Detect which cell encompasses the target text, then output its [x, y] center coordinate. 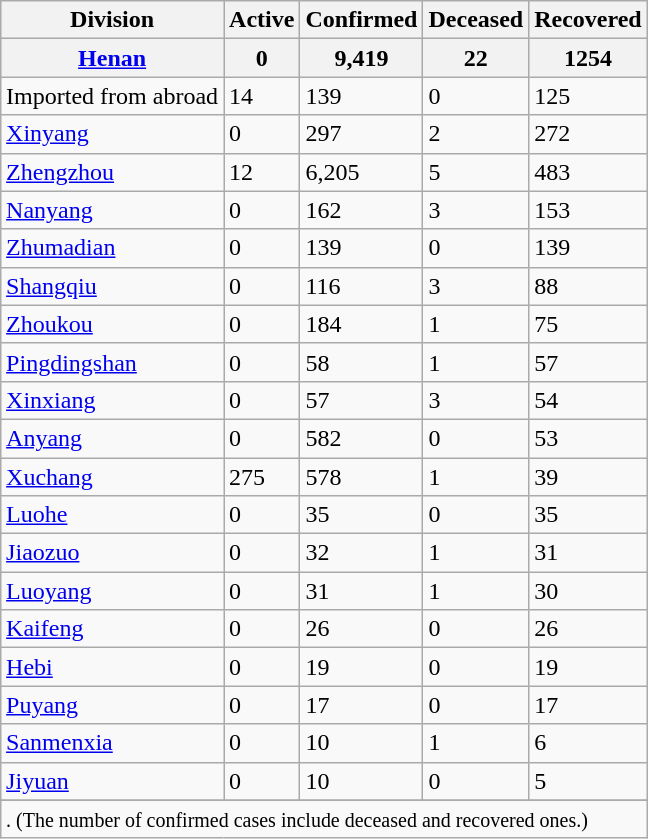
Active [262, 20]
Jiaozuo [112, 553]
Zhengzhou [112, 172]
Confirmed [362, 20]
14 [262, 96]
Sanmenxia [112, 743]
Xinyang [112, 134]
162 [362, 210]
2 [476, 134]
Division [112, 20]
Xinxiang [112, 400]
1254 [588, 58]
39 [588, 477]
Luohe [112, 515]
Kaifeng [112, 629]
. (The number of confirmed cases include deceased and recovered ones.) [324, 819]
483 [588, 172]
Jiyuan [112, 781]
Hebi [112, 667]
Pingdingshan [112, 362]
Anyang [112, 438]
88 [588, 286]
Puyang [112, 705]
Xuchang [112, 477]
297 [362, 134]
125 [588, 96]
582 [362, 438]
54 [588, 400]
Zhumadian [112, 248]
58 [362, 362]
Zhoukou [112, 324]
9,419 [362, 58]
53 [588, 438]
12 [262, 172]
6,205 [362, 172]
Luoyang [112, 591]
Henan [112, 58]
22 [476, 58]
272 [588, 134]
6 [588, 743]
Imported from abroad [112, 96]
30 [588, 591]
184 [362, 324]
275 [262, 477]
Nanyang [112, 210]
153 [588, 210]
116 [362, 286]
578 [362, 477]
Recovered [588, 20]
75 [588, 324]
Deceased [476, 20]
Shangqiu [112, 286]
32 [362, 553]
